Identify which cell holds the provided text, then report its (x, y) central coordinate. 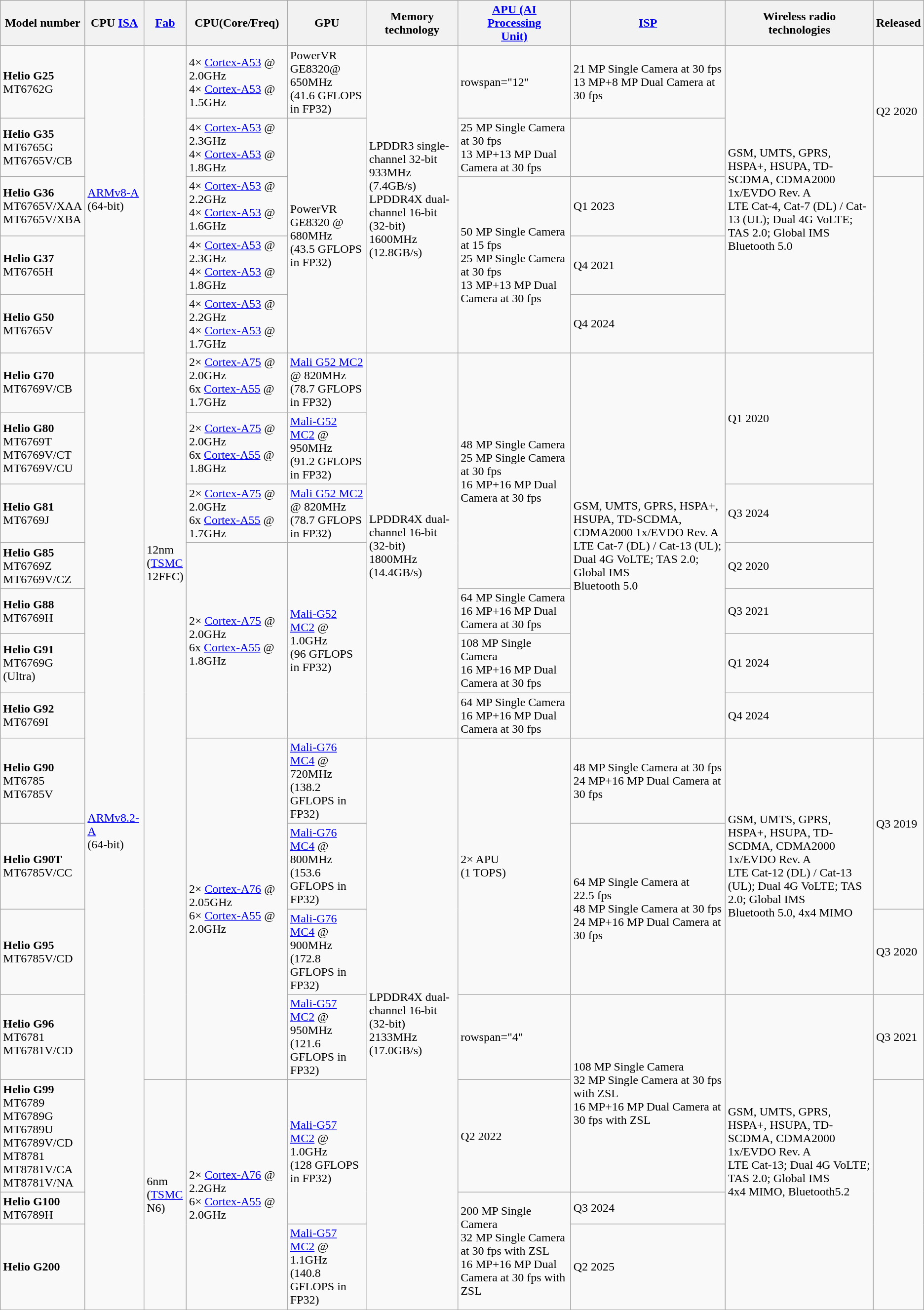
Q3 2020 (898, 952)
Released (898, 23)
2× Cortex-A75 @ 2.0GHz 6x Cortex-A55 @ 1.8GHz (237, 640)
PowerVR GE8320@ 650MHz(41.6 GFLOPS in FP32) (327, 82)
Q1 2024 (799, 663)
Q2 2022 (514, 1136)
Helio G92 MT6769I (42, 715)
ARMv8-A (64-bit) (115, 199)
Mali-G76 MC4 @ 800MHz(153.6 GFLOPS in FP32) (327, 866)
LPDDR4X dual-channel 16-bit (32-bit)2133MHz (17.0GB/s) (412, 1024)
PowerVR GE8320 @ 680MHz(43.5 GFLOPS in FP32) (327, 236)
48 MP Single Camera25 MP Single Camera at 30 fps16 MP+16 MP Dual Camera at 30 fps (514, 471)
48 MP Single Camera at 30 fps24 MP+16 MP Dual Camera at 30 fps (648, 781)
GPU (327, 23)
25 MP Single Camera at 30 fps13 MP+13 MP Dual Camera at 30 fps (514, 147)
Helio G85 MT6769Z MT6769V/CZ (42, 565)
6nm (TSMC N6) (165, 1195)
Helio G70 MT6769V/CB (42, 382)
Mali-G52 MC2 @ 1.0GHz(96 GFLOPS in FP32) (327, 640)
50 MP Single Camera at 15 fps25 MP Single Camera at 30 fps13 MP+13 MP Dual Camera at 30 fps (514, 265)
Helio G200 (42, 1267)
2× Cortex-A76 @ 2.05GHz6× Cortex-A55 @ 2.0GHz (237, 909)
GSM, UMTS, GPRS, HSPA+, HSUPA, TD-SCDMA, CDMA2000 1x/EVDO Rev. ALTE Cat-4, Cat-7 (DL) / Cat-13 (UL); Dual 4G VoLTE; TAS 2.0; Global IMSBluetooth 5.0 (799, 199)
2× APU(1 TOPS) (514, 866)
Helio G96 MT6781 MT6781V/CD (42, 1037)
Mali-G76 MC4 @ 720MHz(138.2 GFLOPS in FP32) (327, 781)
APU (AI Processing Unit) (514, 23)
GSM, UMTS, GPRS, HSPA+, HSUPA, TD-SCDMA, CDMA2000 1x/EVDO Rev. ALTE Cat-13; Dual 4G VoLTE; TAS 2.0; Global IMS4x4 MIMO, Bluetooth5.2 (799, 1152)
Q3 2019 (898, 824)
Helio G36 MT6765V/XAA MT6765V/XBA (42, 206)
Helio G99 MT6789 MT6789G MT6789U MT6789V/CD MT8781 MT8781V/CA MT8781V/NA (42, 1136)
Q2 2025 (648, 1267)
rowspan="4" (514, 1037)
Helio G37 MT6765H (42, 265)
Q1 2020 (799, 419)
Helio G91 MT6769G(Ultra) (42, 663)
21 MP Single Camera at 30 fps13 MP+8 MP Dual Camera at 30 fps (648, 82)
4× Cortex-A53 @ 2.2GHz4× Cortex-A53 @ 1.7GHz (237, 324)
CPU(Core/Freq) (237, 23)
108 MP Single Camera32 MP Single Camera at 30 fps with ZSL16 MP+16 MP Dual Camera at 30 fps with ZSL (648, 1093)
Helio G88 MT6769H (42, 611)
Memorytechnology (412, 23)
Mali-G57 MC2 @ 1.1GHz(140.8 GFLOPS in FP32) (327, 1267)
Helio G100 MT6789H (42, 1208)
Q4 2021 (648, 265)
Helio G50 MT6765V (42, 324)
LPDDR4X dual-channel 16-bit (32-bit)1800MHz (14.4GB/s) (412, 545)
64 MP Single Camera at 22.5 fps48 MP Single Camera at 30 fps24 MP+16 MP Dual Camera at 30 fps (648, 909)
200 MP Single Camera32 MP Single Camera at 30 fps with ZSL16 MP+16 MP Dual Camera at 30 fps with ZSL (514, 1251)
Model number (42, 23)
4× Cortex-A53 @ 2.0GHz4× Cortex-A53 @ 1.5GHz (237, 82)
Mali-G57 MC2 @ 950MHz(121.6 GFLOPS in FP32) (327, 1037)
GSM, UMTS, GPRS, HSPA+, HSUPA, TD-SCDMA, CDMA2000 1x/EVDO Rev. ALTE Cat-7 (DL) / Cat-13 (UL); Dual 4G VoLTE; TAS 2.0; Global IMSBluetooth 5.0 (648, 545)
Helio G81 MT6769J (42, 514)
ISP (648, 23)
Helio G80 MT6769T MT6769V/CT MT6769V/CU (42, 448)
LPDDR3 single-channel 32-bit933MHz (7.4GB/s)LPDDR4X dual-channel 16-bit (32-bit)1600MHz (12.8GB/s) (412, 199)
2× Cortex-A75 @ 2.0GHz6x Cortex-A55 @ 1.8GHz (237, 448)
Fab (165, 23)
Helio G90T MT6785V/CC (42, 866)
Helio G95 MT6785V/CD (42, 952)
CPU ISA (115, 23)
Q1 2023 (648, 206)
4× Cortex-A53 @ 2.2GHz4× Cortex-A53 @ 1.6GHz (237, 206)
12nm (TSMC12FFC) (165, 563)
Mali-G76 MC4 @ 900MHz(172.8 GFLOPS in FP32) (327, 952)
2× Cortex-A76 @ 2.2GHz6× Cortex-A55 @ 2.0GHz (237, 1195)
Helio G25 MT6762G (42, 82)
Mali-G52 MC2 @ 950MHz(91.2 GFLOPS in FP32) (327, 448)
ARMv8.2-A (64-bit) (115, 832)
Wireless radio technologies (799, 23)
108 MP Single Camera16 MP+16 MP Dual Camera at 30 fps (514, 663)
Mali-G57 MC2 @ 1.0GHz(128 GFLOPS in FP32) (327, 1152)
Helio G35MT6765G MT6765V/CB (42, 147)
Helio G90 MT6785 MT6785V (42, 781)
rowspan="12" (514, 82)
